For the text-containing cell, return its midpoint in [x, y] coordinate format. 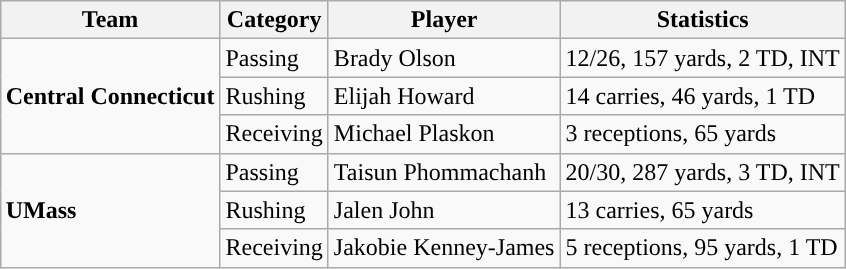
Brady Olson [444, 58]
Jakobie Kenney-James [444, 248]
Central Connecticut [110, 96]
Elijah Howard [444, 96]
20/30, 287 yards, 3 TD, INT [702, 172]
3 receptions, 65 yards [702, 134]
5 receptions, 95 yards, 1 TD [702, 248]
13 carries, 65 yards [702, 210]
Team [110, 20]
UMass [110, 210]
12/26, 157 yards, 2 TD, INT [702, 58]
Michael Plaskon [444, 134]
Jalen John [444, 210]
Taisun Phommachanh [444, 172]
14 carries, 46 yards, 1 TD [702, 96]
Category [274, 20]
Player [444, 20]
Statistics [702, 20]
